Search for the cell housing the specified text and yield its (X, Y) center coordinate. 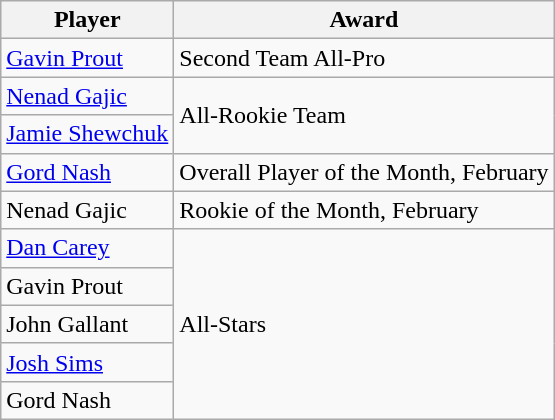
Award (364, 20)
Player (88, 20)
Second Team All-Pro (364, 58)
Dan Carey (88, 248)
All-Rookie Team (364, 115)
Jamie Shewchuk (88, 134)
Overall Player of the Month, February (364, 172)
Josh Sims (88, 362)
All-Stars (364, 324)
Rookie of the Month, February (364, 210)
John Gallant (88, 324)
